Determine the [X, Y] coordinate at the center of the cell enclosing the given text.  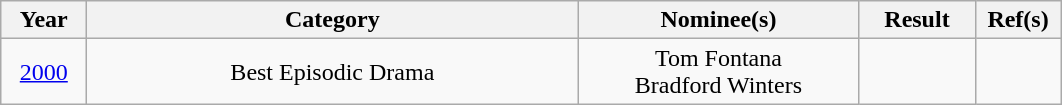
Result [917, 20]
Year [44, 20]
2000 [44, 72]
Best Episodic Drama [332, 72]
Ref(s) [1018, 20]
Tom FontanaBradford Winters [718, 72]
Category [332, 20]
Nominee(s) [718, 20]
